Provide the [x, y] coordinate of the cell's center where the given text is located.  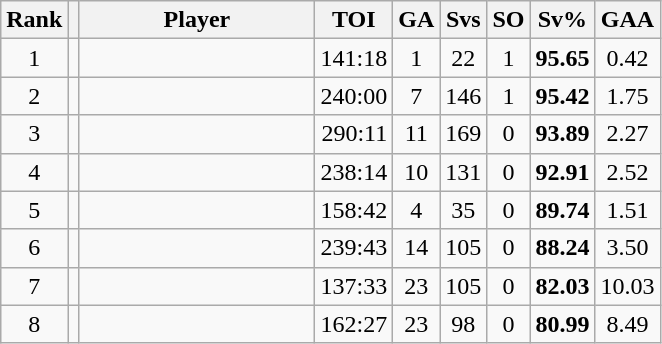
2.52 [628, 172]
TOI [354, 20]
5 [34, 210]
158:42 [354, 210]
146 [464, 96]
93.89 [562, 134]
22 [464, 58]
95.65 [562, 58]
Sv% [562, 20]
239:43 [354, 248]
8.49 [628, 324]
162:27 [354, 324]
89.74 [562, 210]
Svs [464, 20]
290:11 [354, 134]
10 [416, 172]
0.42 [628, 58]
238:14 [354, 172]
80.99 [562, 324]
1.75 [628, 96]
35 [464, 210]
169 [464, 134]
2 [34, 96]
GA [416, 20]
GAA [628, 20]
92.91 [562, 172]
131 [464, 172]
88.24 [562, 248]
8 [34, 324]
141:18 [354, 58]
3 [34, 134]
2.27 [628, 134]
3.50 [628, 248]
95.42 [562, 96]
11 [416, 134]
Player [197, 20]
137:33 [354, 286]
14 [416, 248]
1.51 [628, 210]
10.03 [628, 286]
98 [464, 324]
240:00 [354, 96]
Rank [34, 20]
6 [34, 248]
82.03 [562, 286]
SO [508, 20]
